Return the [X, Y] coordinate for the center point of the cell that contains the specified text.  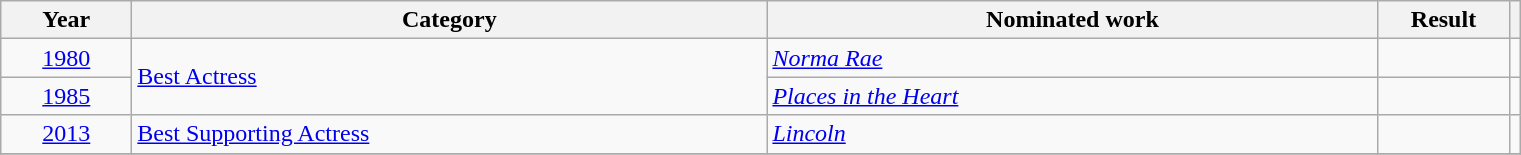
Category [450, 20]
Best Actress [450, 77]
Norma Rae [1072, 58]
Nominated work [1072, 20]
1985 [66, 96]
Places in the Heart [1072, 96]
2013 [66, 134]
Best Supporting Actress [450, 134]
Result [1444, 20]
Year [66, 20]
Lincoln [1072, 134]
1980 [66, 58]
